From the cell containing the given text, extract its center point as [X, Y] coordinate. 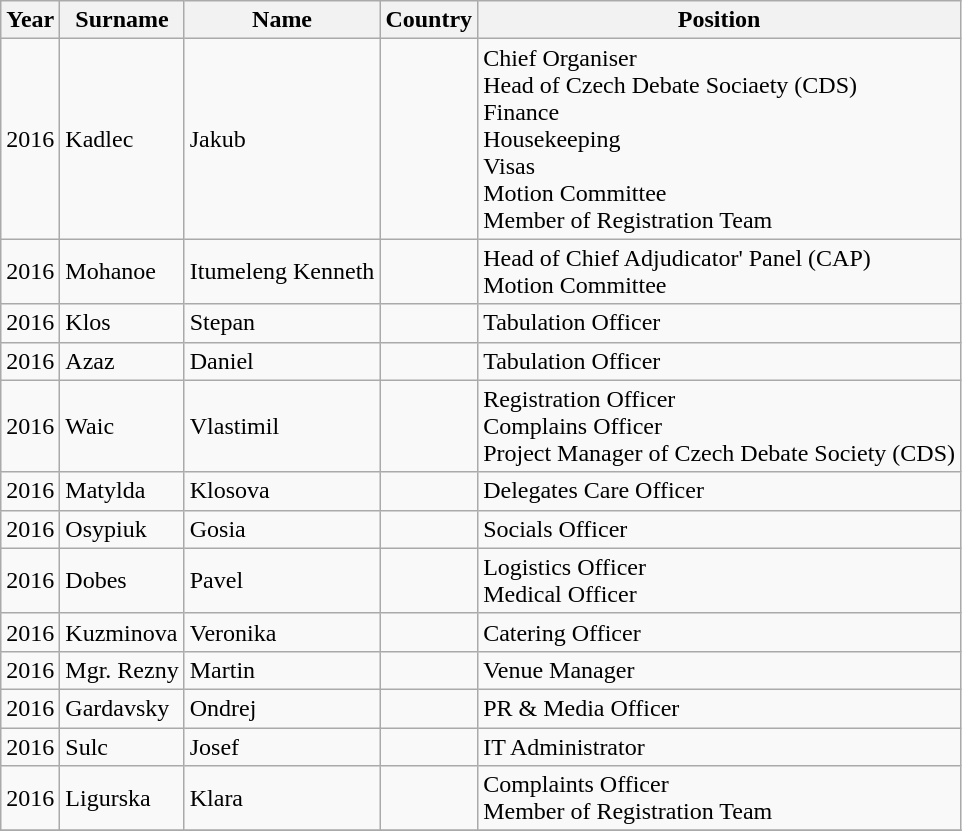
Josef [282, 747]
Waic [122, 426]
Daniel [282, 361]
Klosova [282, 491]
Head of Chief Adjudicator' Panel (CAP)Motion Committee [720, 272]
Azaz [122, 361]
Sulc [122, 747]
Mgr. Rezny [122, 670]
Osypiuk [122, 529]
Vlastimil [282, 426]
Position [720, 20]
Ondrej [282, 708]
Logistics OfficerMedical Officer [720, 580]
Registration OfficerComplains OfficerProject Manager of Czech Debate Society (CDS) [720, 426]
Surname [122, 20]
Catering Officer [720, 632]
Year [30, 20]
Pavel [282, 580]
Stepan [282, 323]
Chief OrganiserHead of Czech Debate Sociaety (CDS)FinanceHousekeepingVisasMotion CommitteeMember of Registration Team [720, 139]
Ligurska [122, 798]
Dobes [122, 580]
Gosia [282, 529]
Jakub [282, 139]
Klos [122, 323]
Veronika [282, 632]
Klara [282, 798]
Complaints OfficerMember of Registration Team [720, 798]
Name [282, 20]
IT Administrator [720, 747]
PR & Media Officer [720, 708]
Country [429, 20]
Delegates Care Officer [720, 491]
Matylda [122, 491]
Venue Manager [720, 670]
Gardavsky [122, 708]
Itumeleng Kenneth [282, 272]
Kadlec [122, 139]
Martin [282, 670]
Mohanoe [122, 272]
Socials Officer [720, 529]
Kuzminova [122, 632]
